From the cell containing the given text, extract its center point as [X, Y] coordinate. 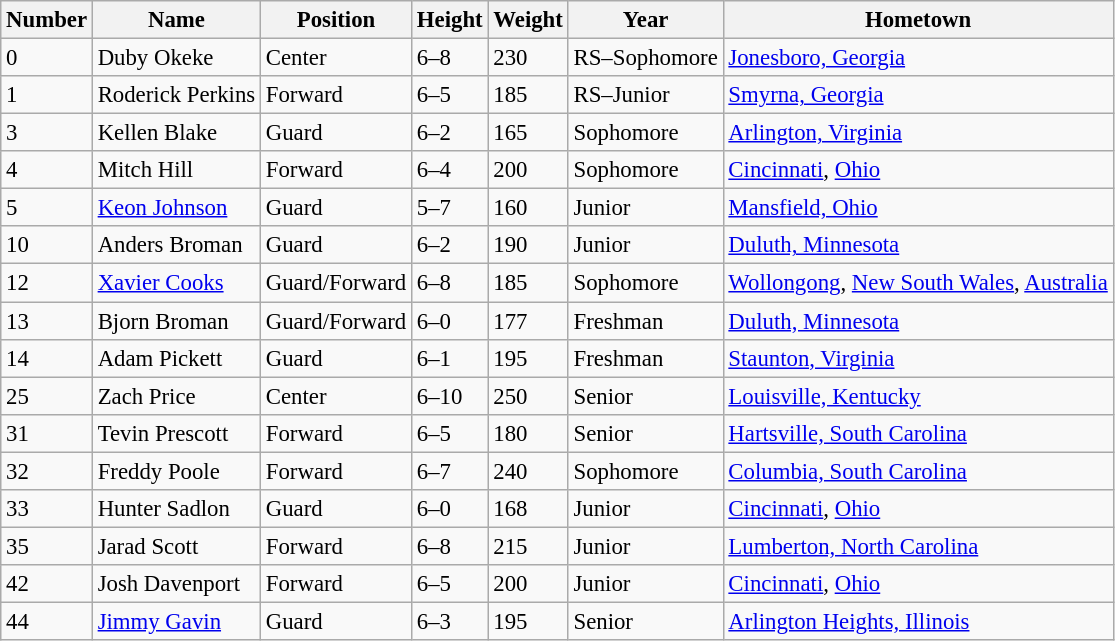
168 [528, 509]
5–7 [450, 208]
Louisville, Kentucky [918, 396]
Anders Broman [176, 245]
12 [47, 283]
6–10 [450, 396]
Smyrna, Georgia [918, 95]
6–7 [450, 471]
Position [336, 20]
Arlington, Virginia [918, 133]
250 [528, 396]
Number [47, 20]
215 [528, 546]
Staunton, Virginia [918, 358]
6–1 [450, 358]
Bjorn Broman [176, 321]
Jarad Scott [176, 546]
42 [47, 584]
Columbia, South Carolina [918, 471]
160 [528, 208]
13 [47, 321]
Wollongong, New South Wales, Australia [918, 283]
Xavier Cooks [176, 283]
165 [528, 133]
Duby Okeke [176, 58]
RS–Sophomore [646, 58]
5 [47, 208]
Keon Johnson [176, 208]
Jimmy Gavin [176, 621]
25 [47, 396]
10 [47, 245]
Mansfield, Ohio [918, 208]
180 [528, 433]
33 [47, 509]
Hunter Sadlon [176, 509]
Year [646, 20]
RS–Junior [646, 95]
Roderick Perkins [176, 95]
Mitch Hill [176, 170]
Lumberton, North Carolina [918, 546]
Hometown [918, 20]
Kellen Blake [176, 133]
6–3 [450, 621]
14 [47, 358]
190 [528, 245]
6–4 [450, 170]
Freddy Poole [176, 471]
Josh Davenport [176, 584]
240 [528, 471]
Zach Price [176, 396]
Height [450, 20]
0 [47, 58]
Name [176, 20]
1 [47, 95]
4 [47, 170]
31 [47, 433]
230 [528, 58]
Tevin Prescott [176, 433]
Jonesboro, Georgia [918, 58]
44 [47, 621]
Weight [528, 20]
177 [528, 321]
Arlington Heights, Illinois [918, 621]
Adam Pickett [176, 358]
3 [47, 133]
32 [47, 471]
35 [47, 546]
Hartsville, South Carolina [918, 433]
